Locate the cell with the specified text and output its (x, y) center coordinate. 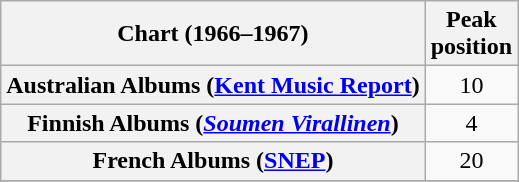
French Albums (SNEP) (213, 161)
Finnish Albums (Soumen Virallinen) (213, 123)
10 (471, 85)
Chart (1966–1967) (213, 34)
4 (471, 123)
20 (471, 161)
Australian Albums (Kent Music Report) (213, 85)
Peakposition (471, 34)
